From the cell containing the given text, extract its center point as [X, Y] coordinate. 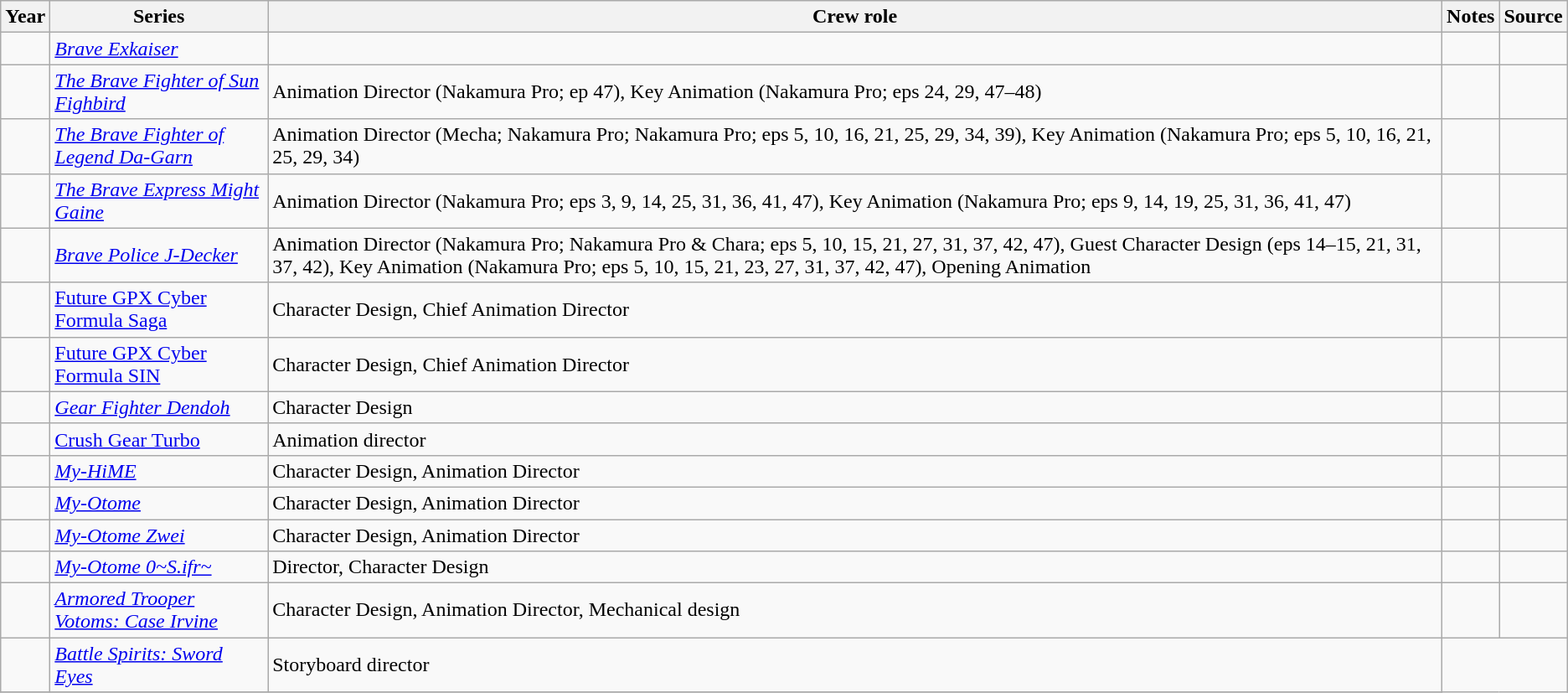
Notes [1471, 17]
Crew role [855, 17]
The Brave Express Might Gaine [159, 201]
Source [1533, 17]
Character Design, Animation Director, Mechanical design [855, 610]
Brave Police J-Decker [159, 255]
Animation Director (Nakamura Pro; ep 47), Key Animation (Nakamura Pro; eps 24, 29, 47–48) [855, 92]
Armored Trooper Votoms: Case Irvine [159, 610]
Animation director [855, 439]
Character Design [855, 407]
Gear Fighter Dendoh [159, 407]
Future GPX Cyber Formula Saga [159, 310]
My-Otome 0~S.ifr~ [159, 567]
Series [159, 17]
My-Otome [159, 503]
Future GPX Cyber Formula SIN [159, 364]
Director, Character Design [855, 567]
The Brave Fighter of Sun Fighbird [159, 92]
The Brave Fighter of Legend Da-Garn [159, 146]
My-Otome Zwei [159, 535]
Battle Spirits: Sword Eyes [159, 665]
Animation Director (Nakamura Pro; eps 3, 9, 14, 25, 31, 36, 41, 47), Key Animation (Nakamura Pro; eps 9, 14, 19, 25, 31, 36, 41, 47) [855, 201]
Year [25, 17]
My-HiME [159, 471]
Brave Exkaiser [159, 49]
Crush Gear Turbo [159, 439]
Storyboard director [855, 665]
